Capture the cell that displays the provided text and extract its (X, Y) central coordinate. 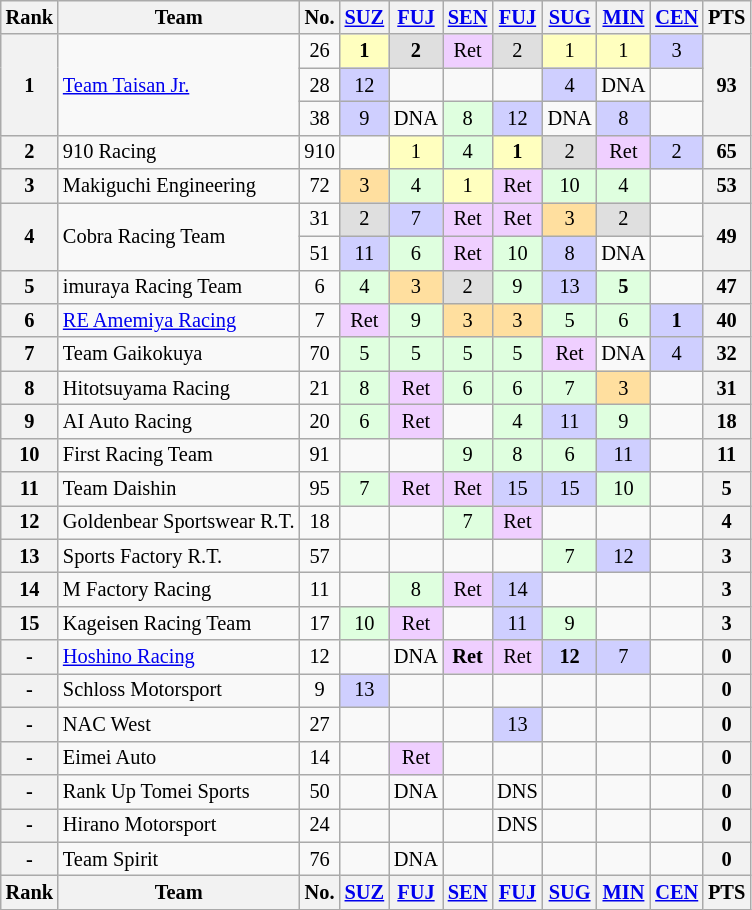
70 (319, 354)
Schloss Motorsport (178, 690)
51 (319, 253)
Makiguchi Engineering (178, 186)
M Factory Racing (178, 589)
50 (319, 791)
28 (319, 85)
Goldenbear Sportswear R.T. (178, 522)
91 (319, 455)
27 (319, 724)
53 (726, 186)
47 (726, 287)
24 (319, 825)
AI Auto Racing (178, 421)
93 (726, 84)
Sports Factory R.T. (178, 556)
NAC West (178, 724)
57 (319, 556)
72 (319, 186)
Cobra Racing Team (178, 236)
Kageisen Racing Team (178, 623)
Team Daishin (178, 489)
49 (726, 236)
20 (319, 421)
26 (319, 51)
32 (726, 354)
910 Racing (178, 152)
RE Amemiya Racing (178, 320)
Rank Up Tomei Sports (178, 791)
Hirano Motorsport (178, 825)
Hoshino Racing (178, 657)
Team Taisan Jr. (178, 84)
65 (726, 152)
21 (319, 388)
95 (319, 489)
Hitotsuyama Racing (178, 388)
40 (726, 320)
Team Spirit (178, 859)
38 (319, 118)
910 (319, 152)
Team Gaikokuya (178, 354)
First Racing Team (178, 455)
Eimei Auto (178, 758)
imuraya Racing Team (178, 287)
76 (319, 859)
17 (319, 623)
